Pinpoint the cell where the given text exists, returning its (x, y) midpoint coordinate. 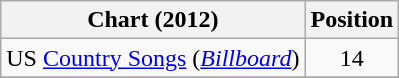
US Country Songs (Billboard) (153, 58)
Chart (2012) (153, 20)
Position (352, 20)
14 (352, 58)
